Capture the cell that displays the provided text and extract its (X, Y) central coordinate. 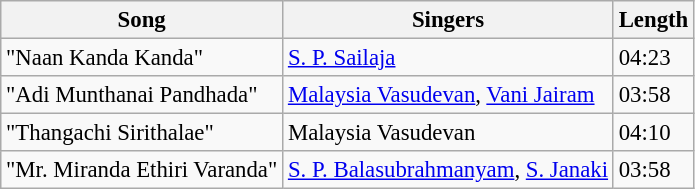
"Thangachi Sirithalae" (142, 133)
Length (653, 20)
S. P. Sailaja (448, 58)
S. P. Balasubrahmanyam, S. Janaki (448, 170)
Malaysia Vasudevan, Vani Jairam (448, 95)
"Mr. Miranda Ethiri Varanda" (142, 170)
Singers (448, 20)
Malaysia Vasudevan (448, 133)
Song (142, 20)
04:23 (653, 58)
"Naan Kanda Kanda" (142, 58)
04:10 (653, 133)
"Adi Munthanai Pandhada" (142, 95)
